Locate the cell with the specified text and output its [X, Y] center coordinate. 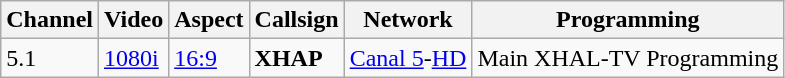
Callsign [296, 20]
Main XHAL-TV Programming [628, 58]
5.1 [50, 58]
Programming [628, 20]
Video [134, 20]
Network [408, 20]
Aspect [209, 20]
Channel [50, 20]
Canal 5-HD [408, 58]
XHAP [296, 58]
16:9 [209, 58]
1080i [134, 58]
